Find where the given text appears and provide that cell's center as [x, y] coordinate. 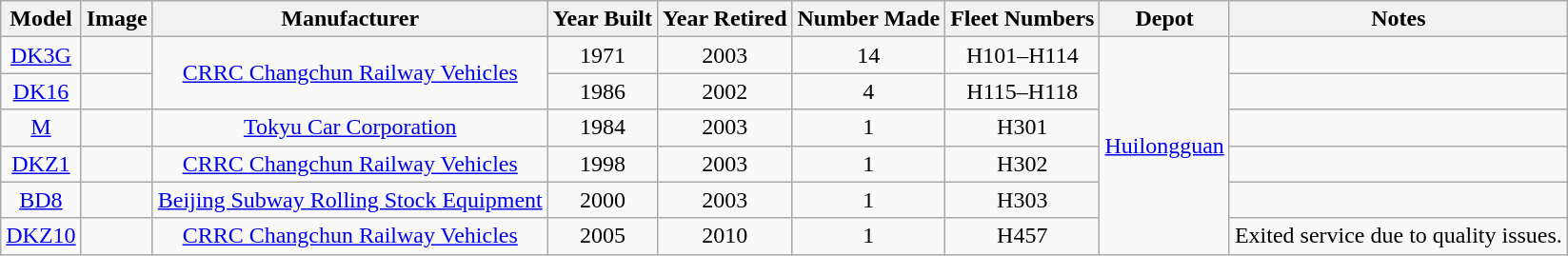
DKZ10 [41, 236]
2005 [602, 236]
DK16 [41, 91]
Exited service due to quality issues. [1398, 236]
14 [868, 55]
Model [41, 19]
Image [116, 19]
1971 [602, 55]
BD8 [41, 200]
H101–H114 [1022, 55]
DK3G [41, 55]
H457 [1022, 236]
H302 [1022, 164]
Notes [1398, 19]
2000 [602, 200]
Year Retired [725, 19]
2002 [725, 91]
Tokyu Car Corporation [350, 128]
H115–H118 [1022, 91]
DKZ1 [41, 164]
Huilongguan [1164, 146]
Depot [1164, 19]
H301 [1022, 128]
Year Built [602, 19]
H303 [1022, 200]
Fleet Numbers [1022, 19]
2010 [725, 236]
1984 [602, 128]
4 [868, 91]
1998 [602, 164]
M [41, 128]
1986 [602, 91]
Number Made [868, 19]
Beijing Subway Rolling Stock Equipment [350, 200]
Manufacturer [350, 19]
